Pinpoint the cell where the given text exists, returning its [X, Y] midpoint coordinate. 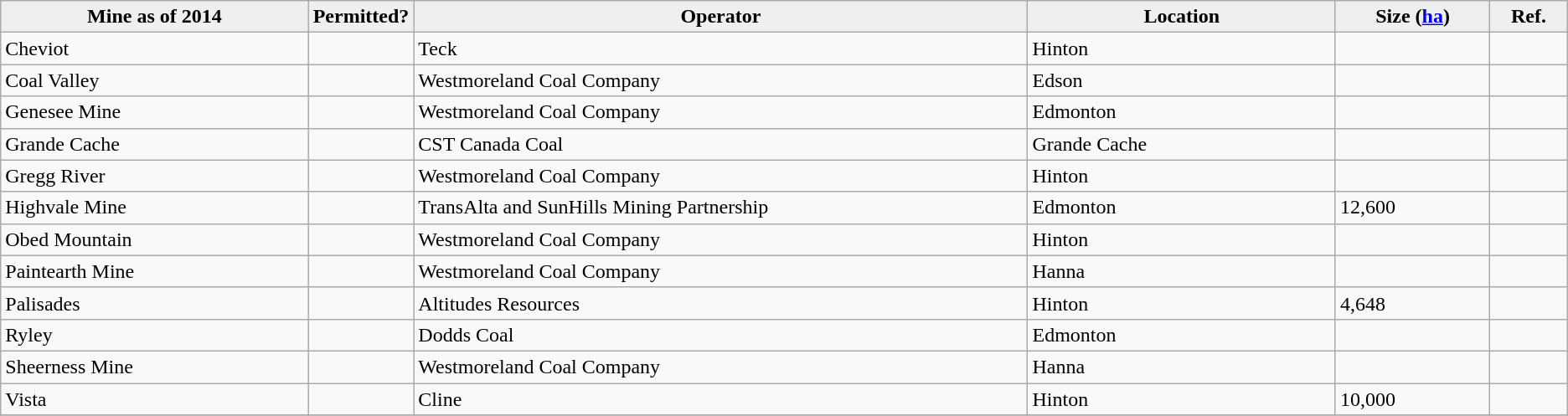
Cline [720, 399]
Permitted? [361, 17]
12,600 [1412, 208]
TransAlta and SunHills Mining Partnership [720, 208]
Coal Valley [154, 80]
Genesee Mine [154, 112]
Obed Mountain [154, 239]
CST Canada Coal [720, 144]
Cheviot [154, 49]
Highvale Mine [154, 208]
10,000 [1412, 399]
Ryley [154, 335]
Paintearth Mine [154, 271]
Operator [720, 17]
Gregg River [154, 176]
Ref. [1529, 17]
Teck [720, 49]
Location [1181, 17]
Sheerness Mine [154, 367]
Edson [1181, 80]
Size (ha) [1412, 17]
4,648 [1412, 303]
Vista [154, 399]
Dodds Coal [720, 335]
Altitudes Resources [720, 303]
Mine as of 2014 [154, 17]
Palisades [154, 303]
